Provide the (x, y) coordinate of the cell's center where the given text is located.  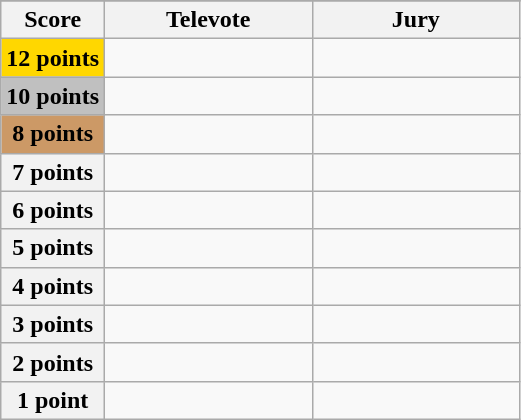
6 points (53, 210)
Televote (209, 20)
Jury (416, 20)
1 point (53, 400)
4 points (53, 286)
2 points (53, 362)
12 points (53, 58)
8 points (53, 134)
7 points (53, 172)
3 points (53, 324)
10 points (53, 96)
5 points (53, 248)
Score (53, 20)
